Determine the (X, Y) coordinate at the center of the cell enclosing the given text.  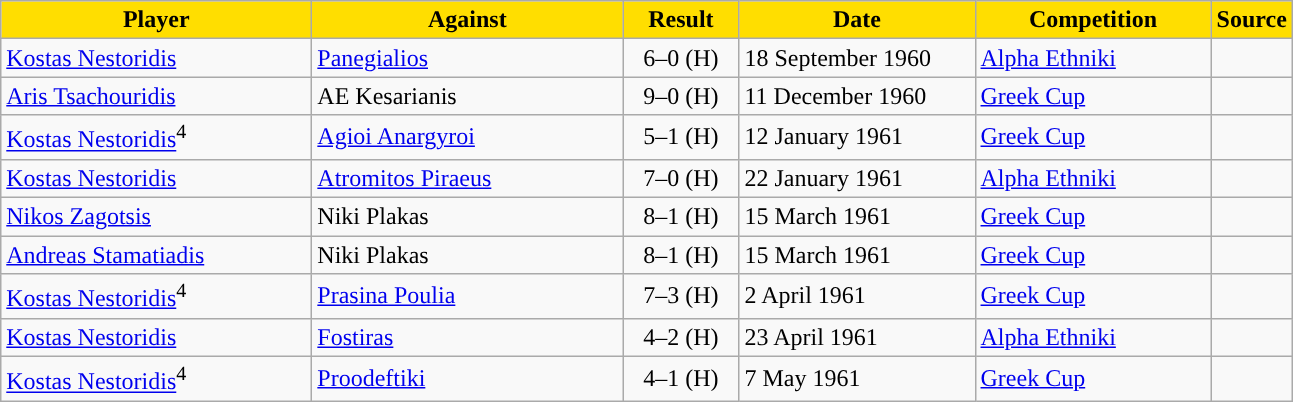
Result (681, 20)
Proodeftiki (468, 378)
9–0 (H) (681, 96)
Panegialios (468, 58)
Nikos Zagotsis (156, 217)
7 May 1961 (857, 378)
Fostiras (468, 337)
5–1 (H) (681, 138)
7–3 (H) (681, 296)
Player (156, 20)
Competition (1093, 20)
Andreas Stamatiadis (156, 255)
AE Kesarianis (468, 96)
4–2 (H) (681, 337)
Source (1252, 20)
22 January 1961 (857, 178)
Date (857, 20)
Aris Tsachouridis (156, 96)
2 April 1961 (857, 296)
12 January 1961 (857, 138)
Atromitos Piraeus (468, 178)
18 September 1960 (857, 58)
23 April 1961 (857, 337)
4–1 (H) (681, 378)
Against (468, 20)
6–0 (H) (681, 58)
Agioi Anargyroi (468, 138)
7–0 (H) (681, 178)
Prasina Poulia (468, 296)
11 December 1960 (857, 96)
